Detect which cell encompasses the target text, then output its (x, y) center coordinate. 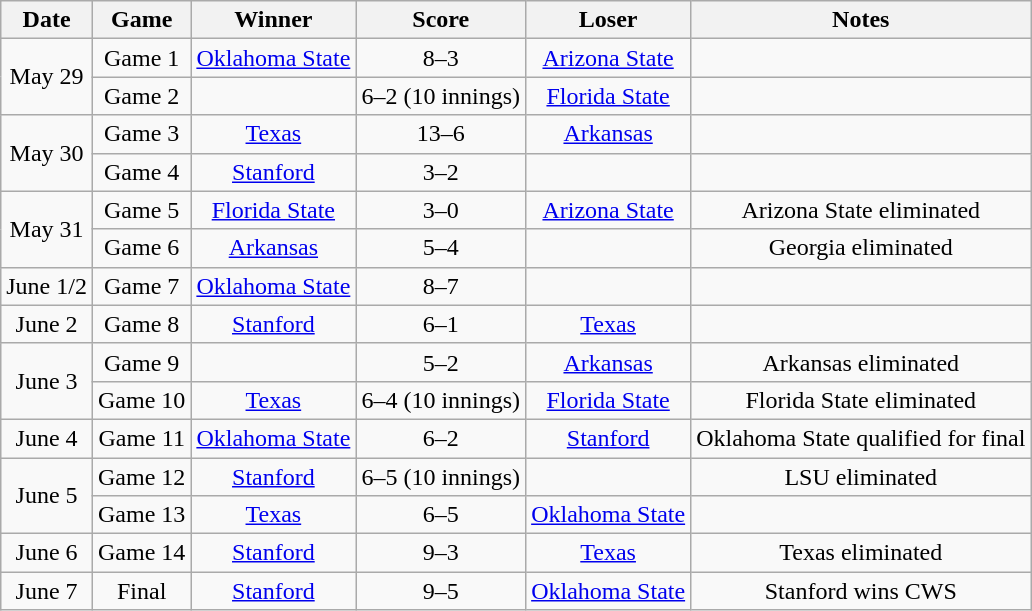
Game 8 (141, 324)
6–5 (10 innings) (441, 477)
Game 7 (141, 286)
Game 10 (141, 400)
Game 14 (141, 553)
Game 9 (141, 362)
June 1/2 (47, 286)
8–7 (441, 286)
Game 5 (141, 210)
June 2 (47, 324)
June 7 (47, 591)
Game 12 (141, 477)
6–1 (441, 324)
8–3 (441, 58)
Arizona State eliminated (861, 210)
Game (141, 20)
3–2 (441, 172)
Game 3 (141, 134)
June 3 (47, 381)
Texas eliminated (861, 553)
Game 1 (141, 58)
6–2 (441, 438)
LSU eliminated (861, 477)
13–6 (441, 134)
June 4 (47, 438)
May 30 (47, 153)
June 5 (47, 496)
Florida State eliminated (861, 400)
Winner (274, 20)
Georgia eliminated (861, 248)
Game 4 (141, 172)
June 6 (47, 553)
Stanford wins CWS (861, 591)
Game 2 (141, 96)
Date (47, 20)
Arkansas eliminated (861, 362)
Game 11 (141, 438)
6–4 (10 innings) (441, 400)
6–2 (10 innings) (441, 96)
6–5 (441, 515)
5–2 (441, 362)
Loser (608, 20)
Final (141, 591)
Game 6 (141, 248)
Game 13 (141, 515)
Score (441, 20)
Notes (861, 20)
May 29 (47, 77)
5–4 (441, 248)
May 31 (47, 229)
9–3 (441, 553)
Oklahoma State qualified for final (861, 438)
9–5 (441, 591)
3–0 (441, 210)
